Capture the cell that displays the provided text and extract its [x, y] central coordinate. 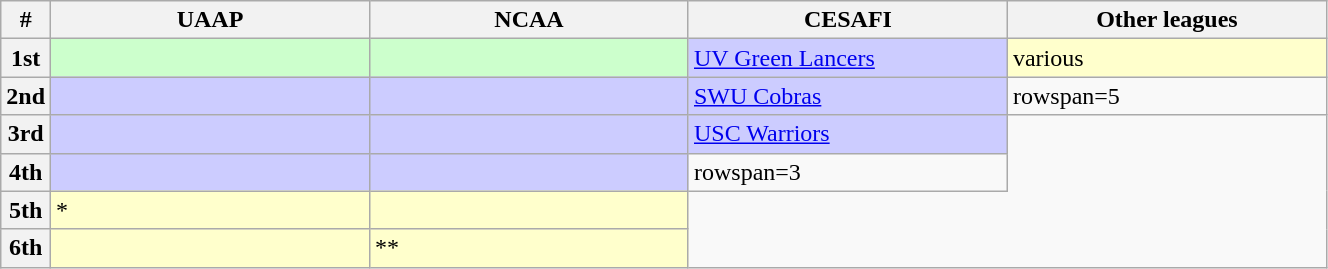
USC Warriors [848, 134]
5th [26, 210]
3rd [26, 134]
UV Green Lancers [848, 58]
rowspan=5 [1166, 96]
2nd [26, 96]
* [210, 210]
NCAA [530, 20]
SWU Cobras [848, 96]
UAAP [210, 20]
CESAFI [848, 20]
various [1166, 58]
4th [26, 172]
rowspan=3 [848, 172]
Other leagues [1166, 20]
** [530, 248]
1st [26, 58]
6th [26, 248]
# [26, 20]
